Output the [x, y] coordinate of the center of the cell containing the given text.  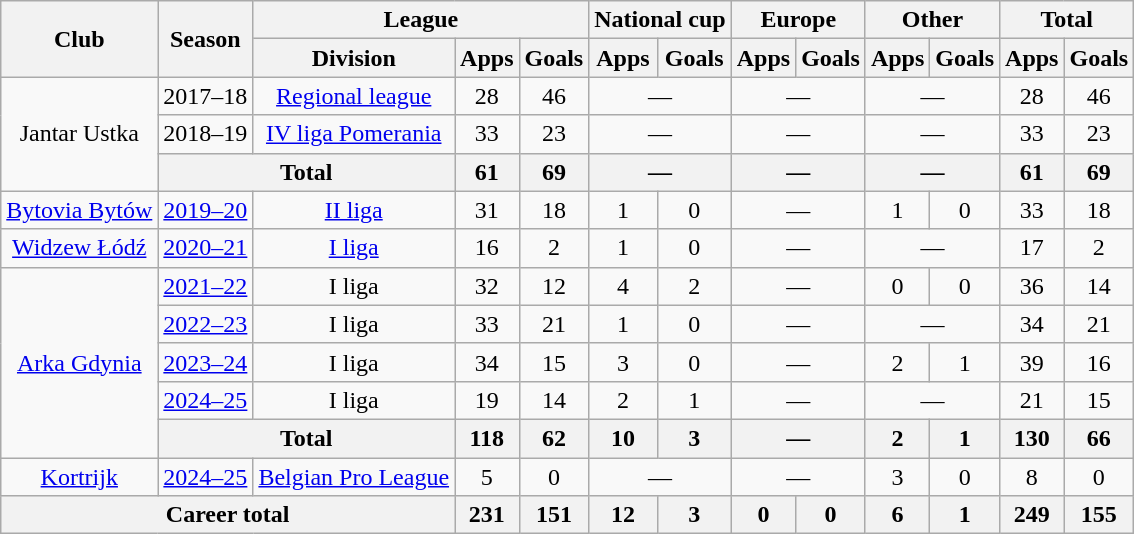
Kortrijk [80, 477]
62 [554, 438]
Career total [228, 515]
Widzew Łódź [80, 248]
155 [1099, 515]
2017–18 [206, 96]
231 [487, 515]
IV liga Pomerania [354, 134]
Jantar Ustka [80, 134]
Season [206, 39]
II liga [354, 210]
6 [897, 515]
2018–19 [206, 134]
Belgian Pro League [354, 477]
5 [487, 477]
10 [623, 438]
2023–24 [206, 362]
2022–23 [206, 324]
118 [487, 438]
2019–20 [206, 210]
Bytovia Bytów [80, 210]
Europe [798, 20]
66 [1099, 438]
249 [1032, 515]
2020–21 [206, 248]
151 [554, 515]
Arka Gdynia [80, 362]
39 [1032, 362]
19 [487, 400]
17 [1032, 248]
Division [354, 58]
2021–22 [206, 286]
36 [1032, 286]
31 [487, 210]
32 [487, 286]
National cup [660, 20]
Regional league [354, 96]
League [421, 20]
4 [623, 286]
Other [932, 20]
130 [1032, 438]
Club [80, 39]
8 [1032, 477]
